From the cell containing the given text, extract its center point as [x, y] coordinate. 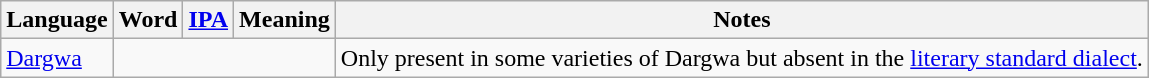
Language [57, 20]
Word [148, 20]
IPA [208, 20]
Notes [742, 20]
Dargwa [57, 58]
Meaning [285, 20]
Only present in some varieties of Dargwa but absent in the literary standard dialect. [742, 58]
